For the text-containing cell, return its midpoint in (x, y) coordinate format. 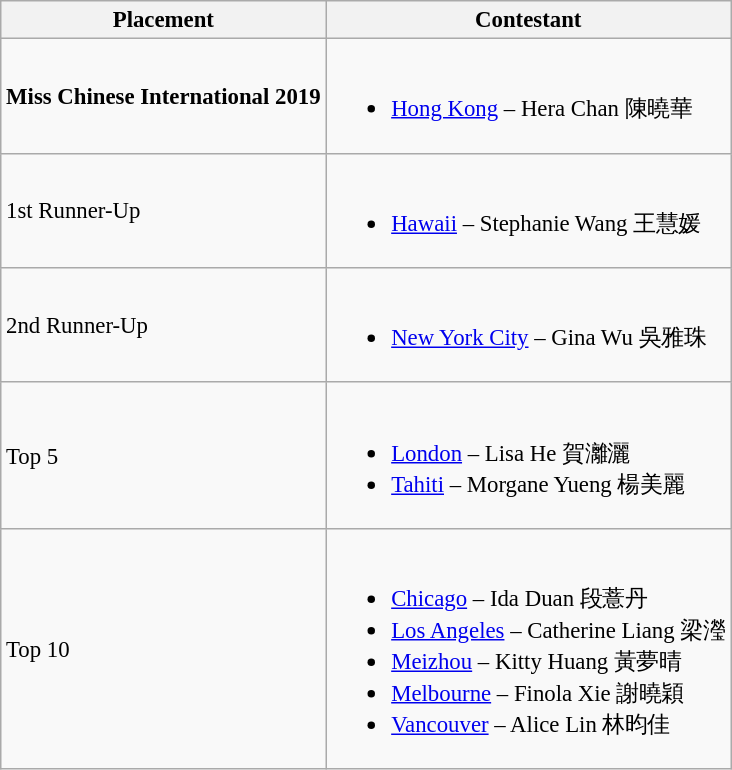
Top 5 (164, 455)
Miss Chinese International 2019 (164, 96)
Hawaii – Stephanie Wang 王慧媛 (528, 210)
Top 10 (164, 650)
London – Lisa He 賀灕灑Tahiti – Morgane Yueng 楊美麗 (528, 455)
Placement (164, 20)
1st Runner-Up (164, 210)
Contestant (528, 20)
2nd Runner-Up (164, 326)
New York City – Gina Wu 吳雅珠 (528, 326)
Hong Kong – Hera Chan 陳曉華 (528, 96)
Chicago – Ida Duan 段薏丹Los Angeles – Catherine Liang 梁瀅Meizhou – Kitty Huang 黃夢晴Melbourne – Finola Xie 謝曉穎Vancouver – Alice Lin 林昀佳 (528, 650)
